Extract the [X, Y] coordinate from the center of the cell holding the provided text.  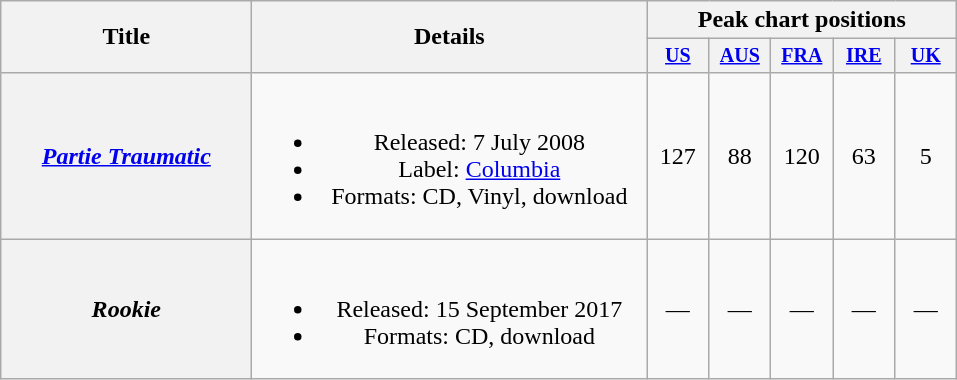
Details [450, 37]
88 [740, 156]
63 [864, 156]
Released: 7 July 2008Label: ColumbiaFormats: CD, Vinyl, download [450, 156]
US [678, 56]
IRE [864, 56]
127 [678, 156]
Partie Traumatic [126, 156]
5 [926, 156]
Title [126, 37]
Peak chart positions [802, 20]
Rookie [126, 309]
AUS [740, 56]
Released: 15 September 2017Formats: CD, download [450, 309]
FRA [802, 56]
UK [926, 56]
120 [802, 156]
